From the cell containing the given text, extract its center point as [x, y] coordinate. 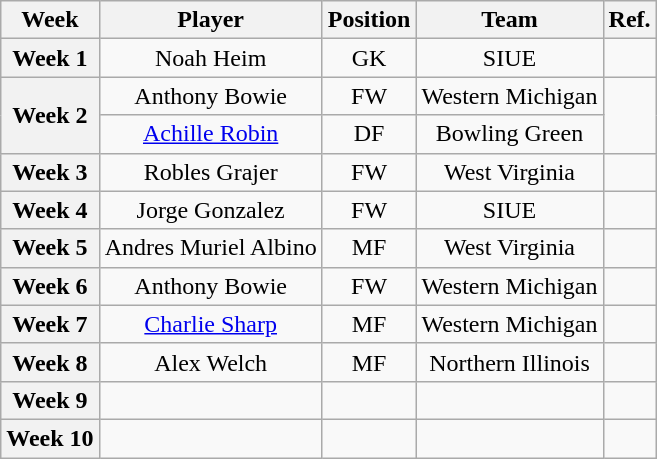
Week 3 [50, 172]
Week 10 [50, 438]
Noah Heim [210, 58]
Week 6 [50, 286]
Ref. [630, 20]
Week 2 [50, 115]
Andres Muriel Albino [210, 248]
Week 8 [50, 362]
GK [369, 58]
Achille Robin [210, 134]
Week 5 [50, 248]
Northern Illinois [510, 362]
Robles Grajer [210, 172]
Team [510, 20]
Position [369, 20]
Week [50, 20]
Bowling Green [510, 134]
Player [210, 20]
Week 7 [50, 324]
DF [369, 134]
Charlie Sharp [210, 324]
Week 4 [50, 210]
Alex Welch [210, 362]
Week 9 [50, 400]
Jorge Gonzalez [210, 210]
Week 1 [50, 58]
